Search for the cell housing the specified text and yield its [X, Y] center coordinate. 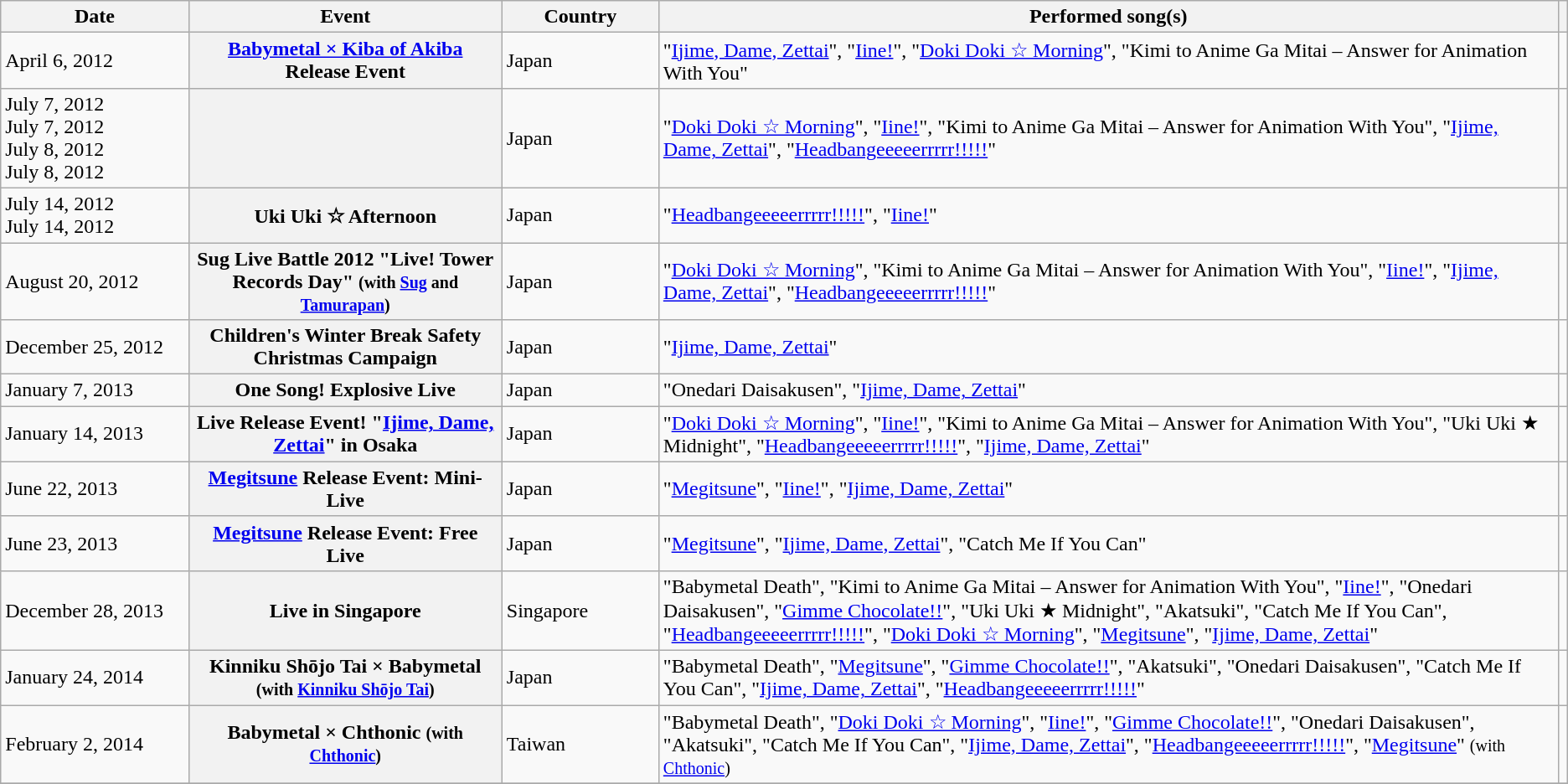
"Ijime, Dame, Zettai" [1108, 347]
Singapore [580, 610]
"Ijime, Dame, Zettai", "Iine!", "Doki Doki ☆ Morning", "Kimi to Anime Ga Mitai – Answer for Animation With You" [1108, 60]
Taiwan [580, 745]
Date [95, 17]
"Doki Doki ☆ Morning", "Iine!", "Kimi to Anime Ga Mitai – Answer for Animation With You", "Ijime, Dame, Zettai", "Headbangeeeeerrrrr!!!!!" [1108, 137]
January 24, 2014 [95, 677]
Country [580, 17]
June 23, 2013 [95, 543]
April 6, 2012 [95, 60]
Uki Uki ☆ Afternoon [345, 214]
January 14, 2013 [95, 434]
One Song! Explosive Live [345, 390]
"Doki Doki ☆ Morning", "Kimi to Anime Ga Mitai – Answer for Animation With You", "Iine!", "Ijime, Dame, Zettai", "Headbangeeeeerrrrr!!!!!" [1108, 281]
Babymetal × Kiba of Akiba Release Event [345, 60]
"Megitsune", "Iine!", "Ijime, Dame, Zettai" [1108, 489]
Event [345, 17]
August 20, 2012 [95, 281]
Sug Live Battle 2012 "Live! Tower Records Day" (with Sug and Tamurapan) [345, 281]
December 25, 2012 [95, 347]
Megitsune Release Event: Free Live [345, 543]
July 7, 2012July 7, 2012July 8, 2012July 8, 2012 [95, 137]
"Megitsune", "Ijime, Dame, Zettai", "Catch Me If You Can" [1108, 543]
Live in Singapore [345, 610]
January 7, 2013 [95, 390]
December 28, 2013 [95, 610]
Performed song(s) [1108, 17]
"Headbangeeeeerrrrr!!!!!", "Iine!" [1108, 214]
July 14, 2012July 14, 2012 [95, 214]
June 22, 2013 [95, 489]
Kinniku Shōjo Tai × Babymetal (with Kinniku Shōjo Tai) [345, 677]
Children's Winter Break Safety Christmas Campaign [345, 347]
February 2, 2014 [95, 745]
Babymetal × Chthonic (with Chthonic) [345, 745]
Live Release Event! "Ijime, Dame, Zettai" in Osaka [345, 434]
Megitsune Release Event: Mini-Live [345, 489]
"Onedari Daisakusen", "Ijime, Dame, Zettai" [1108, 390]
